Extract the (x, y) coordinate from the center of the cell holding the provided text.  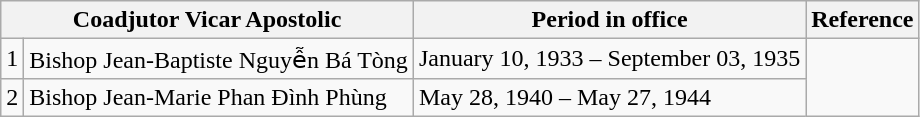
Coadjutor Vicar Apostolic (208, 20)
Bishop Jean-Baptiste Nguyễn Bá Tòng (219, 59)
1 (12, 59)
Bishop Jean-Marie Phan Ðình Phùng (219, 97)
January 10, 1933 – September 03, 1935 (609, 59)
Period in office (609, 20)
May 28, 1940 – May 27, 1944 (609, 97)
2 (12, 97)
Reference (862, 20)
